Extract the (x, y) coordinate from the center of the cell holding the provided text.  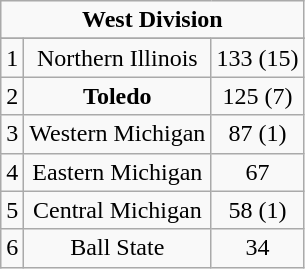
Central Michigan (118, 210)
34 (258, 248)
Northern Illinois (118, 58)
2 (12, 96)
Eastern Michigan (118, 172)
Toledo (118, 96)
125 (7) (258, 96)
87 (1) (258, 134)
West Division (152, 20)
1 (12, 58)
Ball State (118, 248)
58 (1) (258, 210)
133 (15) (258, 58)
6 (12, 248)
67 (258, 172)
5 (12, 210)
3 (12, 134)
4 (12, 172)
Western Michigan (118, 134)
